For the text-containing cell, return its midpoint in [x, y] coordinate format. 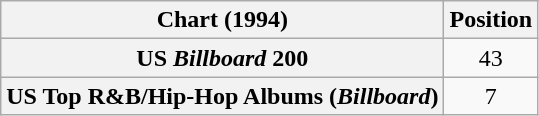
US Top R&B/Hip-Hop Albums (Billboard) [222, 96]
43 [491, 58]
US Billboard 200 [222, 58]
7 [491, 96]
Position [491, 20]
Chart (1994) [222, 20]
